Capture the cell that displays the provided text and extract its [x, y] central coordinate. 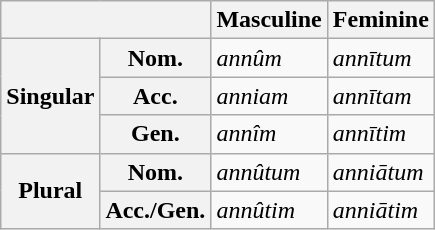
anniam [269, 96]
Gen. [156, 134]
Feminine [380, 20]
Singular [50, 96]
annītum [380, 58]
annītam [380, 96]
anniātim [380, 210]
annûtim [269, 210]
Masculine [269, 20]
Acc./Gen. [156, 210]
annîm [269, 134]
annûm [269, 58]
annītim [380, 134]
Plural [50, 191]
annûtum [269, 172]
Acc. [156, 96]
anniātum [380, 172]
